From the cell containing the given text, extract its center point as [X, Y] coordinate. 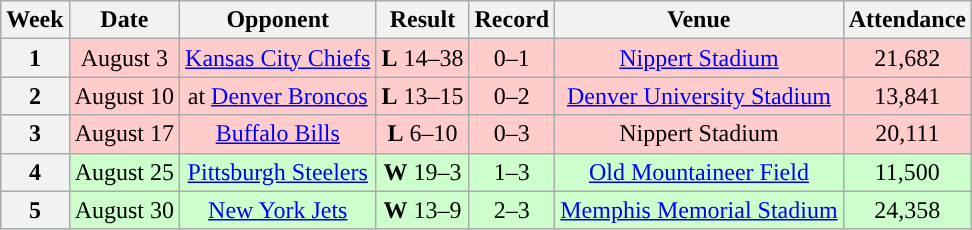
Pittsburgh Steelers [278, 172]
at Denver Broncos [278, 96]
August 25 [124, 172]
Result [422, 20]
5 [35, 210]
Attendance [907, 20]
13,841 [907, 96]
L 6–10 [422, 134]
L 14–38 [422, 58]
August 17 [124, 134]
W 19–3 [422, 172]
0–1 [512, 58]
New York Jets [278, 210]
August 30 [124, 210]
Venue [699, 20]
Denver University Stadium [699, 96]
August 10 [124, 96]
3 [35, 134]
L 13–15 [422, 96]
Old Mountaineer Field [699, 172]
Week [35, 20]
W 13–9 [422, 210]
0–3 [512, 134]
2 [35, 96]
August 3 [124, 58]
0–2 [512, 96]
Opponent [278, 20]
Date [124, 20]
2–3 [512, 210]
Kansas City Chiefs [278, 58]
4 [35, 172]
Buffalo Bills [278, 134]
24,358 [907, 210]
Memphis Memorial Stadium [699, 210]
1–3 [512, 172]
1 [35, 58]
20,111 [907, 134]
Record [512, 20]
11,500 [907, 172]
21,682 [907, 58]
